Search for the cell housing the specified text and yield its [X, Y] center coordinate. 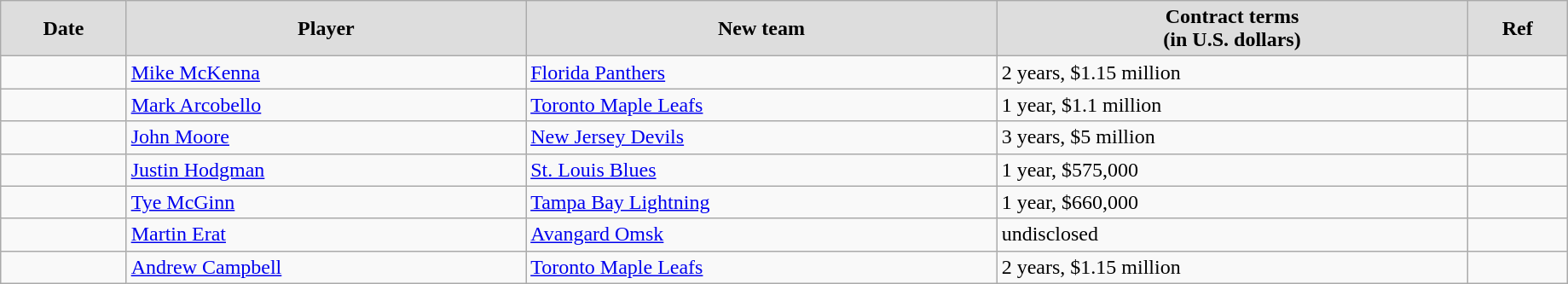
Justin Hodgman [326, 170]
Ref [1518, 29]
Mark Arcobello [326, 105]
New Jersey Devils [762, 137]
undisclosed [1232, 235]
1 year, $575,000 [1232, 170]
1 year, $1.1 million [1232, 105]
St. Louis Blues [762, 170]
New team [762, 29]
John Moore [326, 137]
Contract terms(in U.S. dollars) [1232, 29]
1 year, $660,000 [1232, 202]
Tampa Bay Lightning [762, 202]
Mike McKenna [326, 72]
3 years, $5 million [1232, 137]
Date [63, 29]
Florida Panthers [762, 72]
Tye McGinn [326, 202]
Andrew Campbell [326, 267]
Player [326, 29]
Avangard Omsk [762, 235]
Martin Erat [326, 235]
